Find where the given text appears and provide that cell's center as (x, y) coordinate. 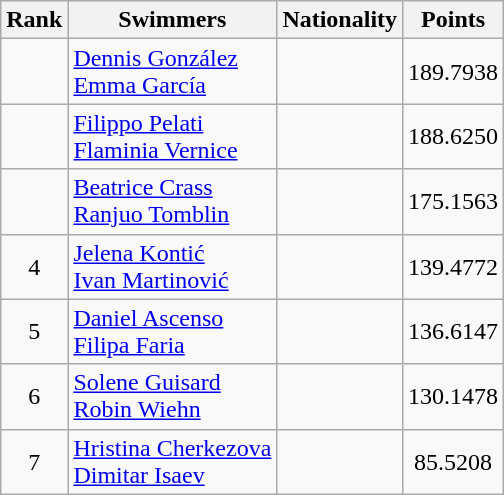
130.1478 (454, 396)
6 (34, 396)
Daniel AscensoFilipa Faria (172, 332)
139.4772 (454, 266)
Points (454, 20)
7 (34, 462)
Hristina CherkezovaDimitar Isaev (172, 462)
Filippo Pelati Flaminia Vernice (172, 136)
Beatrice CrassRanjuo Tomblin (172, 202)
189.7938 (454, 72)
Nationality (340, 20)
5 (34, 332)
85.5208 (454, 462)
Swimmers (172, 20)
188.6250 (454, 136)
136.6147 (454, 332)
4 (34, 266)
175.1563 (454, 202)
Solene GuisardRobin Wiehn (172, 396)
Dennis GonzálezEmma García (172, 72)
Jelena KontićIvan Martinović (172, 266)
Rank (34, 20)
